Output the [x, y] coordinate of the center of the cell containing the given text.  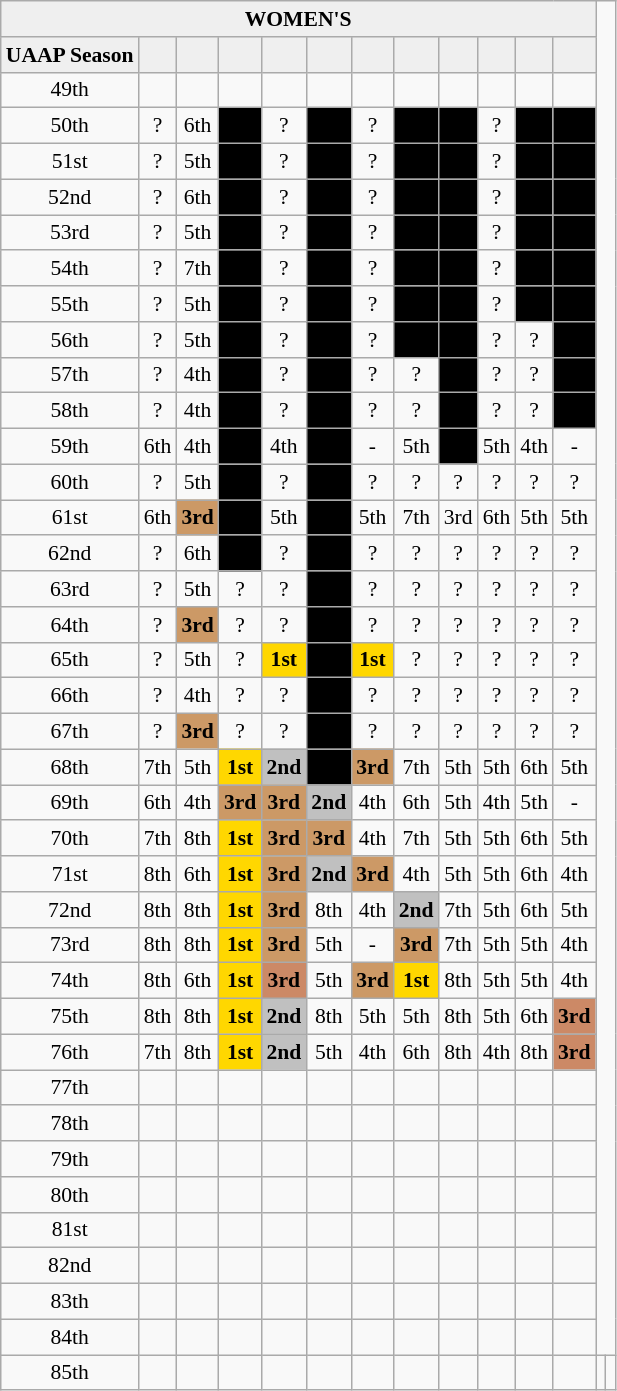
61st [70, 518]
64th [70, 625]
59th [70, 447]
WOMEN'S [298, 19]
53rd [70, 233]
51st [70, 162]
74th [70, 981]
62nd [70, 554]
57th [70, 375]
UAAP Season [70, 55]
78th [70, 1124]
70th [70, 839]
65th [70, 660]
83th [70, 1302]
63rd [70, 589]
56th [70, 340]
49th [70, 90]
85th [70, 1373]
58th [70, 411]
80th [70, 1195]
67th [70, 732]
73rd [70, 945]
79th [70, 1159]
71st [70, 874]
75th [70, 1017]
69th [70, 803]
55th [70, 304]
52nd [70, 197]
84th [70, 1337]
60th [70, 482]
77th [70, 1088]
68th [70, 767]
72nd [70, 910]
81st [70, 1230]
76th [70, 1052]
82nd [70, 1266]
50th [70, 126]
66th [70, 696]
54th [70, 269]
